For the text-containing cell, return its midpoint in (x, y) coordinate format. 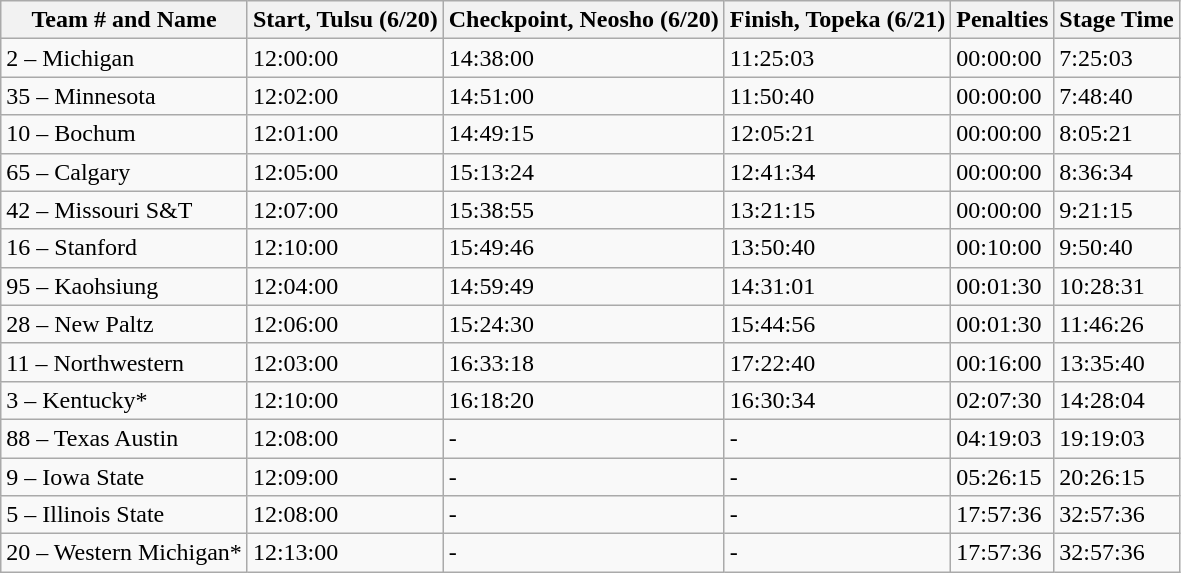
7:25:03 (1117, 58)
15:38:55 (584, 210)
28 – New Paltz (124, 324)
10 – Bochum (124, 134)
20 – Western Michigan* (124, 553)
16:18:20 (584, 400)
9:21:15 (1117, 210)
11:46:26 (1117, 324)
14:31:01 (837, 286)
12:05:21 (837, 134)
16:30:34 (837, 400)
13:35:40 (1117, 362)
14:28:04 (1117, 400)
15:13:24 (584, 172)
14:49:15 (584, 134)
9:50:40 (1117, 248)
3 – Kentucky* (124, 400)
Stage Time (1117, 20)
00:16:00 (1002, 362)
88 – Texas Austin (124, 438)
04:19:03 (1002, 438)
14:38:00 (584, 58)
65 – Calgary (124, 172)
20:26:15 (1117, 477)
Start, Tulsu (6/20) (345, 20)
Finish, Topeka (6/21) (837, 20)
11:50:40 (837, 96)
13:50:40 (837, 248)
Penalties (1002, 20)
12:05:00 (345, 172)
15:24:30 (584, 324)
Team # and Name (124, 20)
13:21:15 (837, 210)
12:03:00 (345, 362)
12:00:00 (345, 58)
16 – Stanford (124, 248)
7:48:40 (1117, 96)
5 – Illinois State (124, 515)
8:36:34 (1117, 172)
12:07:00 (345, 210)
16:33:18 (584, 362)
12:04:00 (345, 286)
12:13:00 (345, 553)
15:44:56 (837, 324)
14:51:00 (584, 96)
19:19:03 (1117, 438)
Checkpoint, Neosho (6/20) (584, 20)
8:05:21 (1117, 134)
11 – Northwestern (124, 362)
15:49:46 (584, 248)
00:10:00 (1002, 248)
2 – Michigan (124, 58)
12:41:34 (837, 172)
42 – Missouri S&T (124, 210)
95 – Kaohsiung (124, 286)
9 – Iowa State (124, 477)
12:01:00 (345, 134)
11:25:03 (837, 58)
17:22:40 (837, 362)
35 – Minnesota (124, 96)
12:09:00 (345, 477)
14:59:49 (584, 286)
12:06:00 (345, 324)
02:07:30 (1002, 400)
10:28:31 (1117, 286)
05:26:15 (1002, 477)
12:02:00 (345, 96)
